For the text-containing cell, return its midpoint in [X, Y] coordinate format. 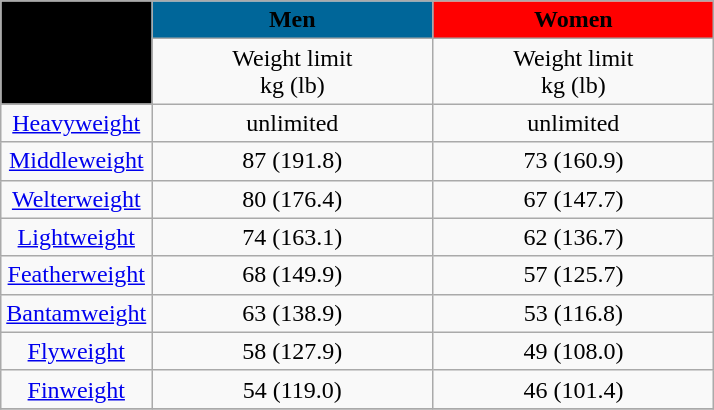
74 (163.1) [292, 237]
58 (127.9) [292, 351]
57 (125.7) [574, 275]
68 (149.9) [292, 275]
54 (119.0) [292, 389]
46 (101.4) [574, 389]
Women [574, 20]
80 (176.4) [292, 199]
Featherweight [76, 275]
63 (138.9) [292, 313]
87 (191.8) [292, 161]
67 (147.7) [574, 199]
Weight class [76, 52]
62 (136.7) [574, 237]
49 (108.0) [574, 351]
Finweight [76, 389]
73 (160.9) [574, 161]
Middleweight [76, 161]
Lightweight [76, 237]
Bantamweight [76, 313]
Welterweight [76, 199]
Heavyweight [76, 123]
Flyweight [76, 351]
53 (116.8) [574, 313]
Men [292, 20]
